Return the (x, y) coordinate for the center point of the cell that contains the specified text.  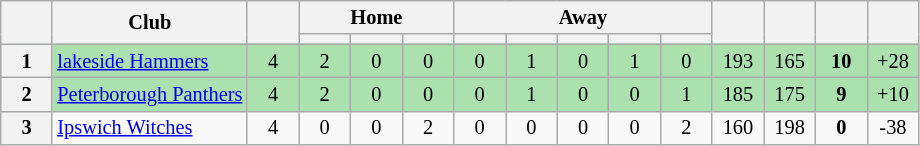
lakeside Hammers (150, 61)
Away (583, 17)
3 (27, 128)
-38 (893, 128)
Ipswich Witches (150, 128)
165 (790, 61)
175 (790, 94)
Club (150, 22)
+28 (893, 61)
9 (841, 94)
198 (790, 128)
193 (738, 61)
Home (376, 17)
160 (738, 128)
185 (738, 94)
+10 (893, 94)
10 (841, 61)
Peterborough Panthers (150, 94)
